From the cell containing the given text, extract its center point as (x, y) coordinate. 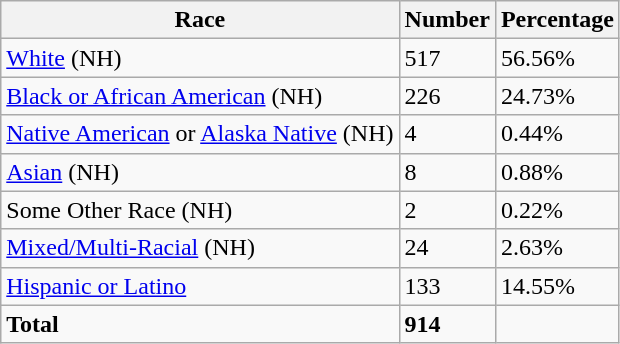
914 (447, 324)
14.55% (557, 286)
Native American or Alaska Native (NH) (200, 134)
133 (447, 286)
Race (200, 20)
24.73% (557, 96)
2.63% (557, 248)
Total (200, 324)
White (NH) (200, 58)
517 (447, 58)
24 (447, 248)
2 (447, 210)
0.44% (557, 134)
Percentage (557, 20)
8 (447, 172)
56.56% (557, 58)
Some Other Race (NH) (200, 210)
Black or African American (NH) (200, 96)
Mixed/Multi-Racial (NH) (200, 248)
4 (447, 134)
226 (447, 96)
Number (447, 20)
0.88% (557, 172)
Asian (NH) (200, 172)
0.22% (557, 210)
Hispanic or Latino (200, 286)
